Search for the cell housing the specified text and yield its [X, Y] center coordinate. 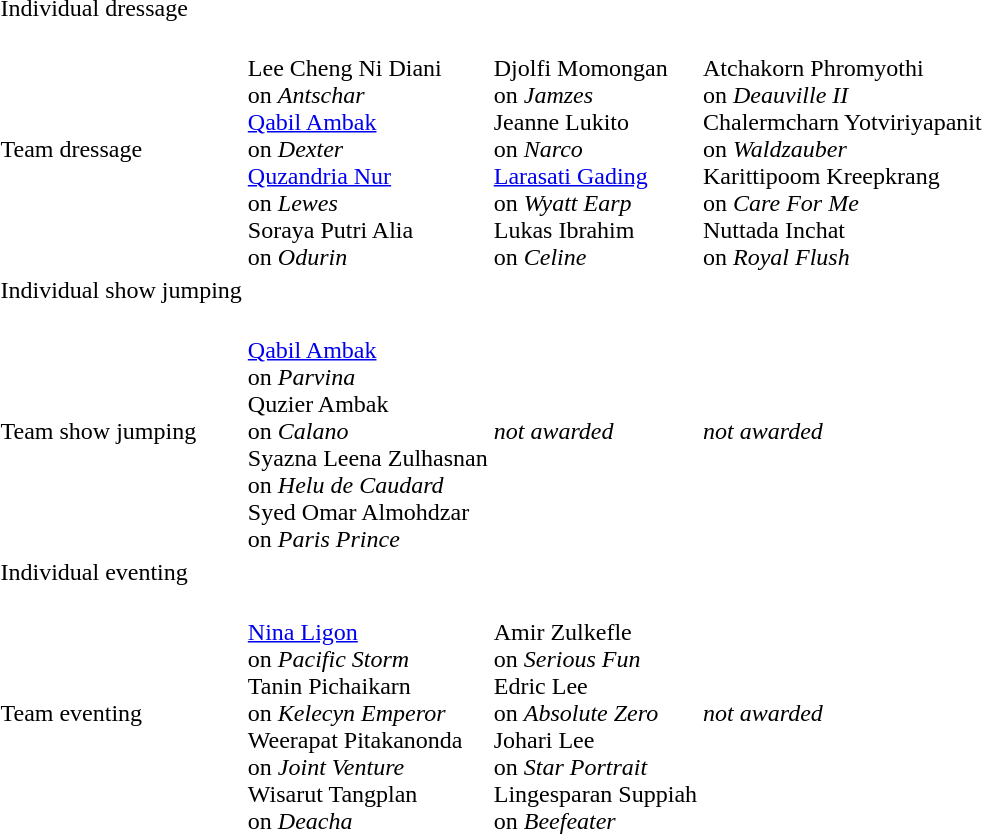
Djolfi Momonganon Jamzes Jeanne Lukitoon Narco Larasati Gadingon Wyatt Earp Lukas Ibrahimon Celine [595, 149]
Qabil Ambakon Parvina Quzier Ambakon Calano Syazna Leena Zulhasnanon Helu de Caudard Syed Omar Almohdzaron Paris Prince [368, 431]
not awarded [595, 431]
Lee Cheng Ni Dianion Antschar Qabil Ambakon Dexter Quzandria Nuron Lewes Soraya Putri Aliaon Odurin [368, 149]
